Capture the cell that displays the provided text and extract its (x, y) central coordinate. 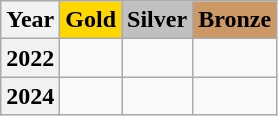
Bronze (235, 20)
2022 (30, 58)
Year (30, 20)
Silver (158, 20)
Gold (91, 20)
2024 (30, 96)
